Extract the [X, Y] coordinate from the center of the cell holding the provided text.  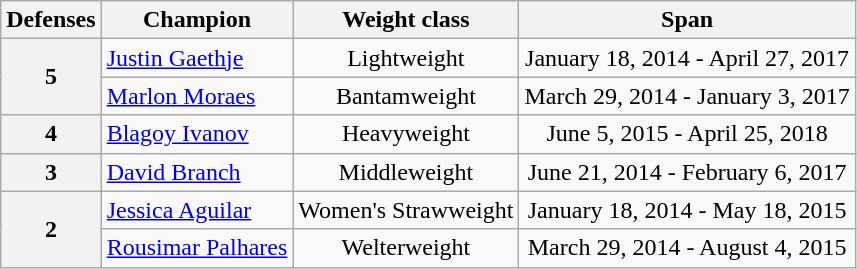
Marlon Moraes [197, 96]
Women's Strawweight [406, 210]
3 [51, 172]
Welterweight [406, 248]
Lightweight [406, 58]
Defenses [51, 20]
June 21, 2014 - February 6, 2017 [687, 172]
5 [51, 77]
Heavyweight [406, 134]
Span [687, 20]
March 29, 2014 - January 3, 2017 [687, 96]
Bantamweight [406, 96]
Weight class [406, 20]
Jessica Aguilar [197, 210]
Champion [197, 20]
January 18, 2014 - May 18, 2015 [687, 210]
David Branch [197, 172]
Middleweight [406, 172]
4 [51, 134]
Blagoy Ivanov [197, 134]
January 18, 2014 - April 27, 2017 [687, 58]
March 29, 2014 - August 4, 2015 [687, 248]
Rousimar Palhares [197, 248]
Justin Gaethje [197, 58]
2 [51, 229]
June 5, 2015 - April 25, 2018 [687, 134]
